Capture the cell that displays the provided text and extract its [x, y] central coordinate. 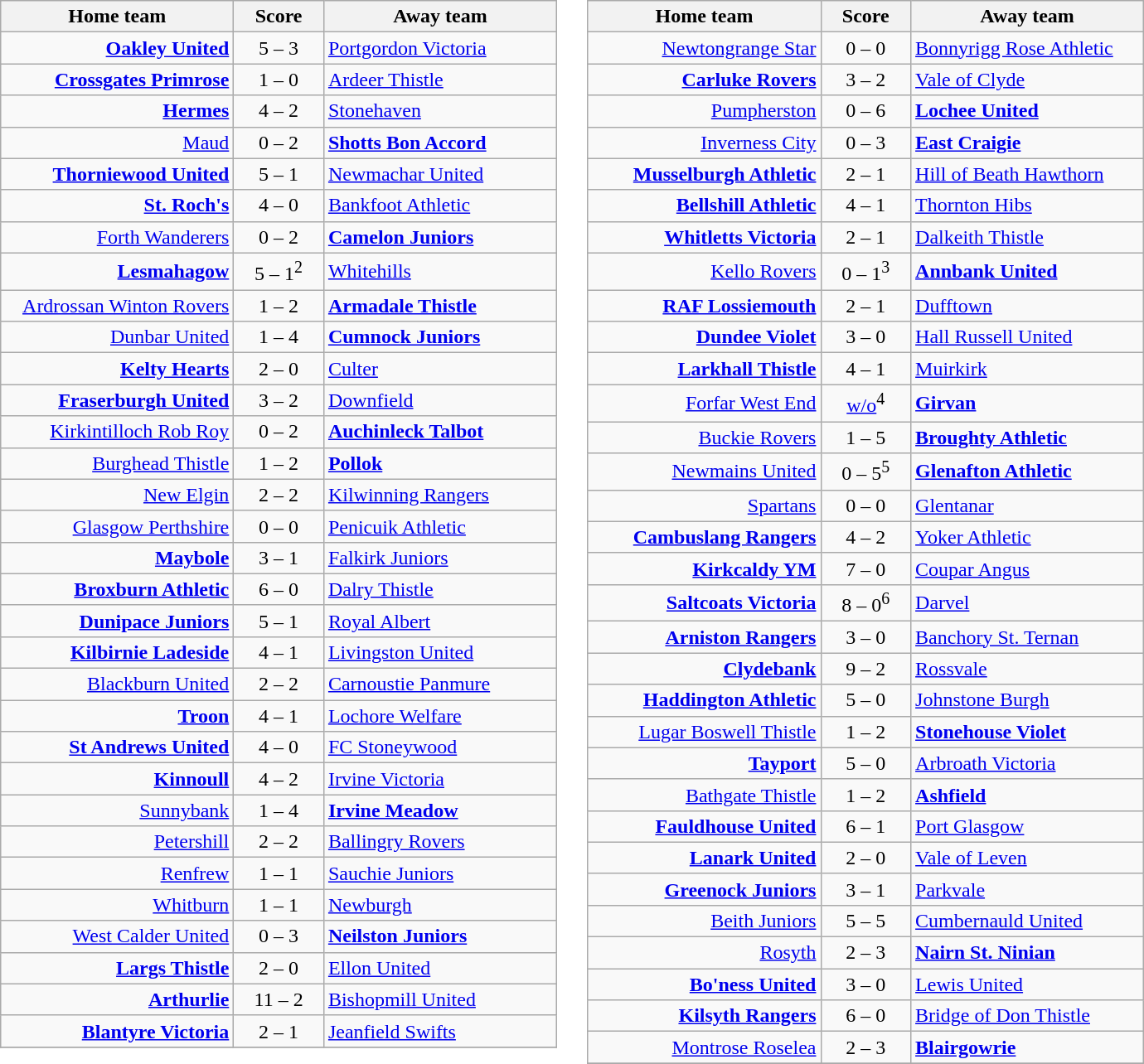
Culter [439, 369]
Oakley United [118, 48]
Crossgates Primrose [118, 80]
Sauchie Juniors [439, 873]
West Calder United [118, 936]
Auchinleck Talbot [439, 432]
Lanark United [705, 858]
Arbroath Victoria [1028, 763]
Petershill [118, 842]
Whitletts Victoria [705, 237]
Montrose Roselea [705, 1047]
9 – 2 [865, 669]
Burghead Thistle [118, 463]
11 – 2 [279, 999]
Tayport [705, 763]
Kirkcaldy YM [705, 568]
w/o4 [865, 403]
East Craigie [1028, 143]
Falkirk Juniors [439, 558]
Dalkeith Thistle [1028, 237]
Largs Thistle [118, 968]
Banchory St. Ternan [1028, 637]
Downfield [439, 400]
Irvine Victoria [439, 779]
Parkvale [1028, 889]
Maud [118, 143]
0 – 6 [865, 111]
Pumpherston [705, 111]
1 – 0 [279, 80]
Ashfield [1028, 795]
Cambuslang Rangers [705, 537]
Camelon Juniors [439, 237]
5 – 12 [279, 272]
Rossvale [1028, 669]
Dunbar United [118, 337]
5 – 3 [279, 48]
Kirkintilloch Rob Roy [118, 432]
Hill of Beath Hawthorn [1028, 174]
RAF Lossiemouth [705, 306]
Dalry Thistle [439, 589]
Neilston Juniors [439, 936]
Newburgh [439, 905]
Armadale Thistle [439, 306]
Broxburn Athletic [118, 589]
Yoker Athletic [1028, 537]
Kello Rovers [705, 272]
Cumbernauld United [1028, 921]
Kelty Hearts [118, 369]
Livingston United [439, 652]
St. Roch's [118, 206]
Vale of Leven [1028, 858]
Penicuik Athletic [439, 526]
Greenock Juniors [705, 889]
Fraserburgh United [118, 400]
Stonehouse Violet [1028, 732]
Troon [118, 716]
Newtongrange Star [705, 48]
Arthurlie [118, 999]
Girvan [1028, 403]
Whitehills [439, 272]
Thorniewood United [118, 174]
Glentanar [1028, 505]
Glasgow Perthshire [118, 526]
Newmachar United [439, 174]
Lochore Welfare [439, 716]
Coupar Angus [1028, 568]
Maybole [118, 558]
5 – 5 [865, 921]
Haddington Athletic [705, 700]
Port Glasgow [1028, 826]
Renfrew [118, 873]
Irvine Meadow [439, 810]
Saltcoats Victoria [705, 603]
Larkhall Thistle [705, 369]
Jeanfield Swifts [439, 1031]
Hall Russell United [1028, 337]
Kilwinning Rangers [439, 495]
Lochee United [1028, 111]
Blairgowrie [1028, 1047]
Kilsyth Rangers [705, 1016]
Dundee Violet [705, 337]
Cumnock Juniors [439, 337]
Newmains United [705, 472]
8 – 06 [865, 603]
Forth Wanderers [118, 237]
FC Stoneywood [439, 747]
Buckie Rovers [705, 438]
Vale of Clyde [1028, 80]
St Andrews United [118, 747]
Arniston Rangers [705, 637]
Musselburgh Athletic [705, 174]
Bo'ness United [705, 984]
Sunnybank [118, 810]
Glenafton Athletic [1028, 472]
1 – 5 [865, 438]
Lesmahagow [118, 272]
Ardrossan Winton Rovers [118, 306]
7 – 0 [865, 568]
Annbank United [1028, 272]
Blantyre Victoria [118, 1031]
Broughty Athletic [1028, 438]
Ardeer Thistle [439, 80]
Muirkirk [1028, 369]
Beith Juniors [705, 921]
Lewis United [1028, 984]
Shotts Bon Accord [439, 143]
Dunipace Juniors [118, 621]
Fauldhouse United [705, 826]
Rosyth [705, 953]
Whitburn [118, 905]
Bankfoot Athletic [439, 206]
Blackburn United [118, 684]
Bridge of Don Thistle [1028, 1016]
Kinnoull [118, 779]
Royal Albert [439, 621]
Ellon United [439, 968]
Bonnyrigg Rose Athletic [1028, 48]
Spartans [705, 505]
Nairn St. Ninian [1028, 953]
Carnoustie Panmure [439, 684]
Kilbirnie Ladeside [118, 652]
Dufftown [1028, 306]
Darvel [1028, 603]
Carluke Rovers [705, 80]
Portgordon Victoria [439, 48]
Ballingry Rovers [439, 842]
Forfar West End [705, 403]
Bellshill Athletic [705, 206]
Pollok [439, 463]
Bathgate Thistle [705, 795]
0 – 13 [865, 272]
Thornton Hibs [1028, 206]
Bishopmill United [439, 999]
Johnstone Burgh [1028, 700]
Clydebank [705, 669]
0 – 55 [865, 472]
Lugar Boswell Thistle [705, 732]
Stonehaven [439, 111]
Hermes [118, 111]
6 – 1 [865, 826]
New Elgin [118, 495]
Inverness City [705, 143]
